From the cell containing the given text, extract its center point as (X, Y) coordinate. 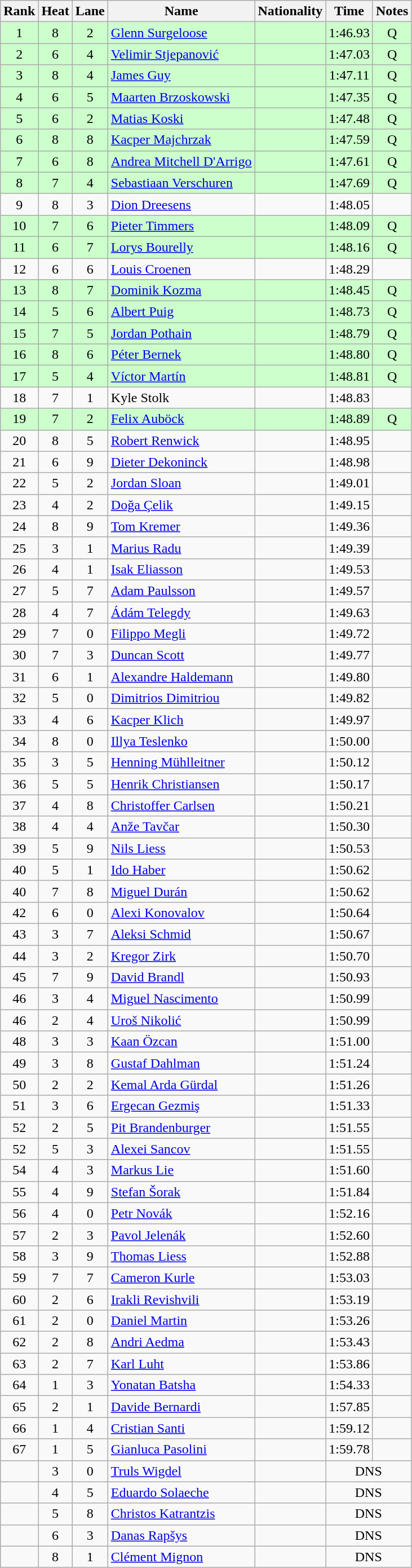
Alexei Sancov (181, 1149)
59 (19, 1278)
Pavol Jelenák (181, 1235)
David Brandl (181, 977)
Ádám Telegdy (181, 612)
12 (19, 269)
34 (19, 741)
Irakli Revishvili (181, 1299)
Dimitrios Dimitriou (181, 698)
20 (19, 441)
1:51.24 (349, 1063)
Illya Teslenko (181, 741)
35 (19, 763)
1:50.17 (349, 784)
65 (19, 1407)
Yonatan Batsha (181, 1385)
1:48.16 (349, 247)
Eduardo Solaeche (181, 1492)
1:49.15 (349, 505)
17 (19, 376)
Cameron Kurle (181, 1278)
43 (19, 934)
Péter Bernek (181, 355)
Name (181, 11)
1:51.33 (349, 1106)
Notes (392, 11)
1:49.72 (349, 634)
39 (19, 848)
1:50.21 (349, 805)
Pieter Timmers (181, 226)
50 (19, 1085)
Isak Eliasson (181, 569)
1:47.03 (349, 54)
30 (19, 655)
Marius Radu (181, 548)
64 (19, 1385)
Nationality (290, 11)
1:48.05 (349, 204)
Dion Dreesens (181, 204)
33 (19, 720)
29 (19, 634)
67 (19, 1450)
Andri Aedma (181, 1342)
1:52.60 (349, 1235)
57 (19, 1235)
Danas Rapšys (181, 1535)
11 (19, 247)
1:48.98 (349, 462)
26 (19, 569)
1:50.93 (349, 977)
28 (19, 612)
1:46.93 (349, 33)
Karl Luht (181, 1364)
Truls Wigdel (181, 1471)
62 (19, 1342)
Felix Auböck (181, 419)
1:50.12 (349, 763)
61 (19, 1321)
63 (19, 1364)
Miguel Nascimento (181, 999)
Clément Mignon (181, 1557)
1:50.00 (349, 741)
55 (19, 1192)
1:48.89 (349, 419)
Glenn Surgeloose (181, 33)
Petr Novák (181, 1213)
1:49.01 (349, 483)
1:48.09 (349, 226)
Adam Paulsson (181, 591)
1:48.73 (349, 312)
60 (19, 1299)
1:49.63 (349, 612)
56 (19, 1213)
37 (19, 805)
1:49.97 (349, 720)
1:54.33 (349, 1385)
Aleksi Schmid (181, 934)
Uroš Nikolić (181, 1020)
Christos Katrantzis (181, 1514)
Cristian Santi (181, 1428)
Albert Puig (181, 312)
Jordan Pothain (181, 333)
1:50.53 (349, 848)
22 (19, 483)
25 (19, 548)
31 (19, 677)
1:53.43 (349, 1342)
Nils Liess (181, 848)
Gustaf Dahlman (181, 1063)
13 (19, 290)
1:59.12 (349, 1428)
23 (19, 505)
54 (19, 1170)
Lane (90, 11)
1:49.57 (349, 591)
Ido Haber (181, 870)
Duncan Scott (181, 655)
Alexandre Haldemann (181, 677)
1:53.19 (349, 1299)
45 (19, 977)
32 (19, 698)
Daniel Martin (181, 1321)
1:47.48 (349, 118)
1:51.60 (349, 1170)
1:49.80 (349, 677)
Heat (55, 11)
1:47.35 (349, 97)
19 (19, 419)
1:49.53 (349, 569)
1:50.67 (349, 934)
Kyle Stolk (181, 398)
Ergecan Gezmiş (181, 1106)
Andrea Mitchell D'Arrigo (181, 161)
Dominik Kozma (181, 290)
1:48.45 (349, 290)
1:52.16 (349, 1213)
Kaan Özcan (181, 1042)
1:51.26 (349, 1085)
Anže Tavčar (181, 827)
36 (19, 784)
Dieter Dekoninck (181, 462)
1:59.78 (349, 1450)
16 (19, 355)
Sebastiaan Verschuren (181, 183)
27 (19, 591)
Kacper Majchrzak (181, 140)
38 (19, 827)
1:50.64 (349, 913)
58 (19, 1256)
1:49.82 (349, 698)
1:50.70 (349, 956)
15 (19, 333)
Stefan Šorak (181, 1192)
Christoffer Carlsen (181, 805)
1:47.61 (349, 161)
1:49.77 (349, 655)
Time (349, 11)
Velimir Stjepanović (181, 54)
42 (19, 913)
Kemal Arda Gürdal (181, 1085)
Matias Koski (181, 118)
Kregor Zirk (181, 956)
1:52.88 (349, 1256)
1:53.26 (349, 1321)
Gianluca Pasolini (181, 1450)
1:57.85 (349, 1407)
44 (19, 956)
51 (19, 1106)
14 (19, 312)
1:48.79 (349, 333)
21 (19, 462)
Henning Mühlleitner (181, 763)
1:49.36 (349, 526)
10 (19, 226)
Maarten Brzoskowski (181, 97)
1:47.59 (349, 140)
18 (19, 398)
Kacper Klich (181, 720)
1:48.29 (349, 269)
James Guy (181, 76)
1:49.39 (349, 548)
Doğa Çelik (181, 505)
Lorys Bourelly (181, 247)
Alexi Konovalov (181, 913)
Thomas Liess (181, 1256)
Robert Renwick (181, 441)
Davide Bernardi (181, 1407)
66 (19, 1428)
Tom Kremer (181, 526)
1:47.69 (349, 183)
Jordan Sloan (181, 483)
1:48.95 (349, 441)
1:51.84 (349, 1192)
Henrik Christiansen (181, 784)
Markus Lie (181, 1170)
1:48.80 (349, 355)
Rank (19, 11)
Víctor Martín (181, 376)
49 (19, 1063)
Filippo Megli (181, 634)
24 (19, 526)
1:48.81 (349, 376)
1:47.11 (349, 76)
1:48.83 (349, 398)
48 (19, 1042)
Pit Brandenburger (181, 1127)
1:53.03 (349, 1278)
1:53.86 (349, 1364)
1:50.30 (349, 827)
1:51.00 (349, 1042)
Miguel Durán (181, 891)
Louis Croenen (181, 269)
